Return the (x, y) coordinate for the center point of the cell that contains the specified text.  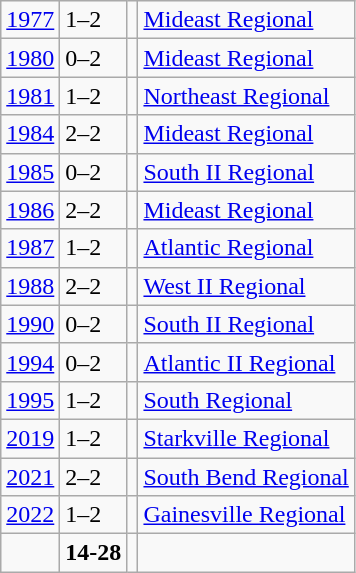
1988 (30, 286)
Atlantic Regional (246, 248)
Northeast Regional (246, 96)
1985 (30, 172)
West II Regional (246, 286)
Starkville Regional (246, 438)
1990 (30, 324)
2019 (30, 438)
2022 (30, 515)
1994 (30, 362)
1980 (30, 58)
1984 (30, 134)
South Regional (246, 400)
Atlantic II Regional (246, 362)
1977 (30, 20)
14-28 (94, 553)
Gainesville Regional (246, 515)
1981 (30, 96)
1995 (30, 400)
South Bend Regional (246, 477)
1987 (30, 248)
2021 (30, 477)
1986 (30, 210)
